Find where the given text appears and provide that cell's center as [X, Y] coordinate. 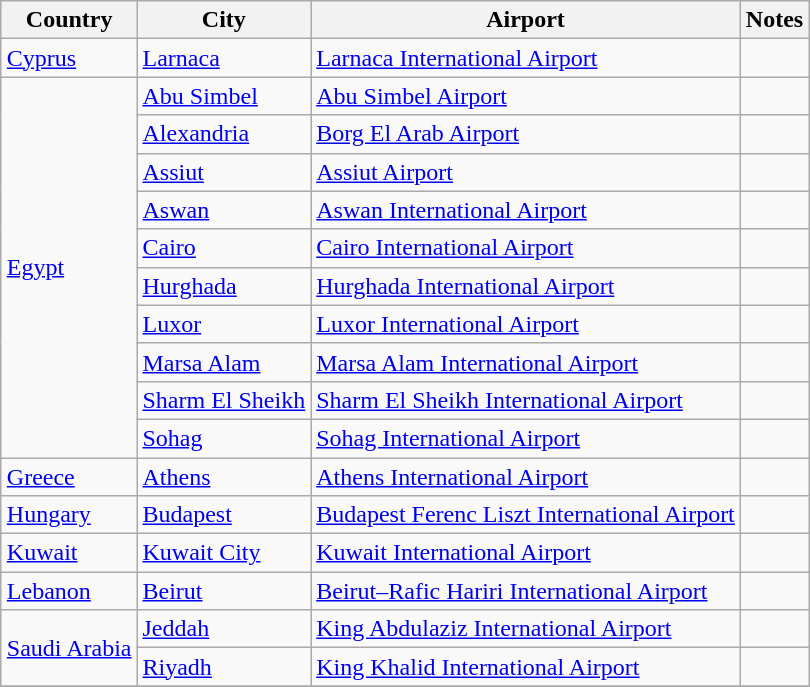
Sharm El Sheikh International Airport [526, 400]
Marsa Alam International Airport [526, 362]
Marsa Alam [224, 362]
Airport [526, 20]
Assiut [224, 172]
Alexandria [224, 134]
Abu Simbel Airport [526, 96]
Luxor [224, 324]
Hurghada International Airport [526, 286]
City [224, 20]
Beirut [224, 591]
Lebanon [69, 591]
Athens International Airport [526, 477]
Budapest Ferenc Liszt International Airport [526, 515]
Assiut Airport [526, 172]
Aswan International Airport [526, 210]
Aswan [224, 210]
Jeddah [224, 629]
Kuwait International Airport [526, 553]
Luxor International Airport [526, 324]
Greece [69, 477]
Cairo International Airport [526, 248]
King Abdulaziz International Airport [526, 629]
Cyprus [69, 58]
Larnaca International Airport [526, 58]
Kuwait [69, 553]
Notes [774, 20]
Hurghada [224, 286]
Saudi Arabia [69, 648]
Larnaca [224, 58]
Sohag [224, 438]
Beirut–Rafic Hariri International Airport [526, 591]
Sharm El Sheikh [224, 400]
Riyadh [224, 667]
Hungary [69, 515]
Egypt [69, 268]
Abu Simbel [224, 96]
Athens [224, 477]
Kuwait City [224, 553]
King Khalid International Airport [526, 667]
Sohag International Airport [526, 438]
Borg El Arab Airport [526, 134]
Cairo [224, 248]
Country [69, 20]
Budapest [224, 515]
